Search for the cell housing the specified text and yield its (x, y) center coordinate. 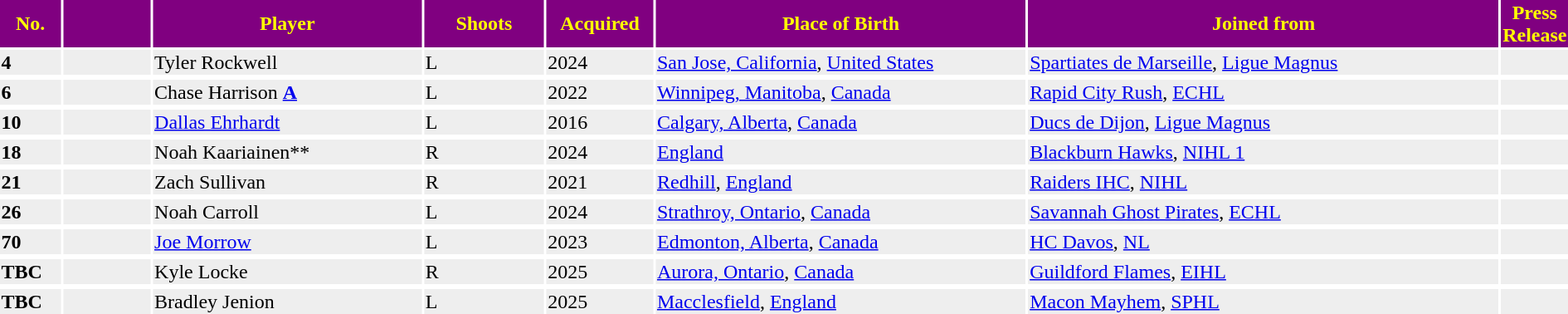
6 (30, 92)
Strathroy, Ontario, Canada (840, 212)
70 (30, 242)
Dallas Ehrhardt (288, 122)
21 (30, 182)
Noah Kaariainen** (288, 152)
England (840, 152)
Tyler Rockwell (288, 62)
Edmonton, Alberta, Canada (840, 242)
Rapid City Rush, ECHL (1264, 92)
Zach Sullivan (288, 182)
2021 (601, 182)
Raiders IHC, NIHL (1264, 182)
Guildford Flames, EIHL (1264, 272)
Noah Carroll (288, 212)
San Jose, California, United States (840, 62)
Macclesfield, England (840, 302)
4 (30, 62)
HC Davos, NL (1264, 242)
Ducs de Dijon, Ligue Magnus (1264, 122)
Blackburn Hawks, NIHL 1 (1264, 152)
Chase Harrison A (288, 92)
Winnipeg, Manitoba, Canada (840, 92)
Redhill, England (840, 182)
Joined from (1264, 23)
Joe Morrow (288, 242)
18 (30, 152)
Player (288, 23)
Macon Mayhem, SPHL (1264, 302)
Savannah Ghost Pirates, ECHL (1264, 212)
Spartiates de Marseille, Ligue Magnus (1264, 62)
Place of Birth (840, 23)
10 (30, 122)
Acquired (601, 23)
Bradley Jenion (288, 302)
Kyle Locke (288, 272)
2023 (601, 242)
No. (30, 23)
Shoots (485, 23)
Aurora, Ontario, Canada (840, 272)
Press Release (1535, 23)
Calgary, Alberta, Canada (840, 122)
2016 (601, 122)
2022 (601, 92)
26 (30, 212)
